Determine the (X, Y) coordinate at the center of the cell enclosing the given text.  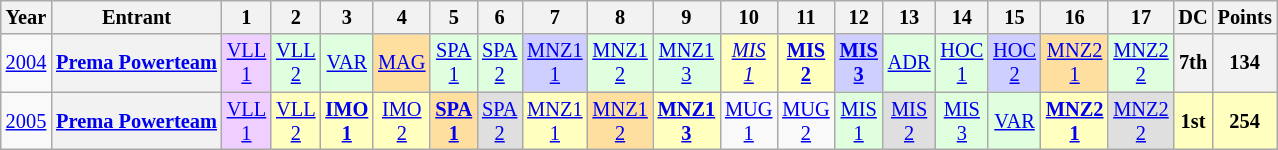
17 (1140, 17)
134 (1245, 63)
ADR (910, 63)
254 (1245, 121)
Points (1245, 17)
5 (454, 17)
15 (1014, 17)
IMO2 (402, 121)
Year (26, 17)
10 (748, 17)
DC (1194, 17)
7th (1194, 63)
2 (296, 17)
IMO1 (346, 121)
Entrant (136, 17)
8 (620, 17)
MUG1 (748, 121)
6 (500, 17)
7 (554, 17)
16 (1074, 17)
9 (686, 17)
3 (346, 17)
MUG2 (806, 121)
HOC2 (1014, 63)
2004 (26, 63)
4 (402, 17)
13 (910, 17)
2005 (26, 121)
MAG (402, 63)
14 (962, 17)
1st (1194, 121)
11 (806, 17)
HOC1 (962, 63)
12 (859, 17)
1 (246, 17)
